Locate the cell with the specified text and output its [X, Y] center coordinate. 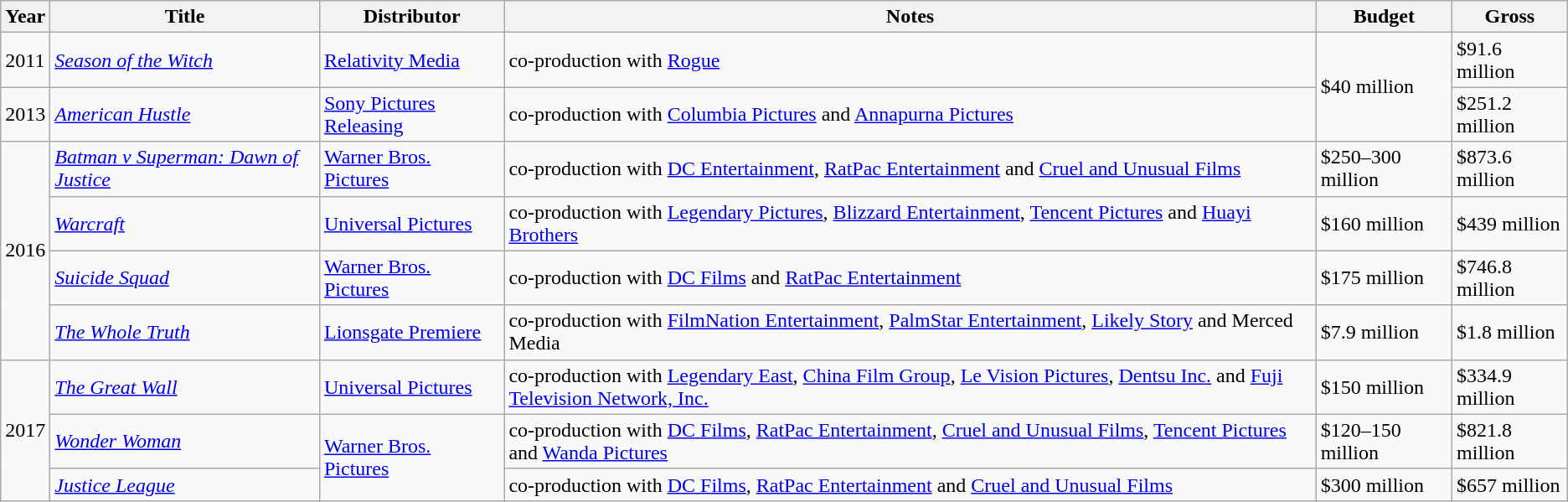
co-production with Rogue [910, 60]
co-production with Legendary East, China Film Group, Le Vision Pictures, Dentsu Inc. and Fuji Television Network, Inc. [910, 387]
$300 million [1384, 484]
2013 [25, 114]
$821.8 million [1510, 441]
$1.8 million [1510, 332]
$657 million [1510, 484]
Title [185, 17]
The Whole Truth [185, 332]
$439 million [1510, 223]
$175 million [1384, 278]
co-production with DC Films and RatPac Entertainment [910, 278]
co-production with Legendary Pictures, Blizzard Entertainment, Tencent Pictures and Huayi Brothers [910, 223]
co-production with FilmNation Entertainment, PalmStar Entertainment, Likely Story and Merced Media [910, 332]
Sony Pictures Releasing [411, 114]
Gross [1510, 17]
Warcraft [185, 223]
2011 [25, 60]
$873.6 million [1510, 169]
Season of the Witch [185, 60]
2016 [25, 251]
co-production with DC Entertainment, RatPac Entertainment and Cruel and Unusual Films [910, 169]
Year [25, 17]
co-production with Columbia Pictures and Annapurna Pictures [910, 114]
Justice League [185, 484]
Notes [910, 17]
American Hustle [185, 114]
Budget [1384, 17]
$251.2 million [1510, 114]
Wonder Woman [185, 441]
$7.9 million [1384, 332]
co-production with DC Films, RatPac Entertainment, Cruel and Unusual Films, Tencent Pictures and Wanda Pictures [910, 441]
$160 million [1384, 223]
co-production with DC Films, RatPac Entertainment and Cruel and Unusual Films [910, 484]
Distributor [411, 17]
$120–150 million [1384, 441]
2017 [25, 430]
$150 million [1384, 387]
The Great Wall [185, 387]
Lionsgate Premiere [411, 332]
$746.8 million [1510, 278]
Suicide Squad [185, 278]
Batman v Superman: Dawn of Justice [185, 169]
$334.9 million [1510, 387]
Relativity Media [411, 60]
$91.6 million [1510, 60]
$40 million [1384, 87]
$250–300 million [1384, 169]
